Pinpoint the cell where the given text exists, returning its (x, y) midpoint coordinate. 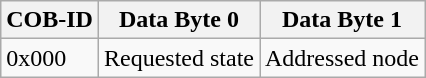
Data Byte 1 (342, 20)
Requested state (178, 58)
Addressed node (342, 58)
Data Byte 0 (178, 20)
COB-ID (50, 20)
0x000 (50, 58)
